Determine the (X, Y) coordinate at the center of the cell enclosing the given text.  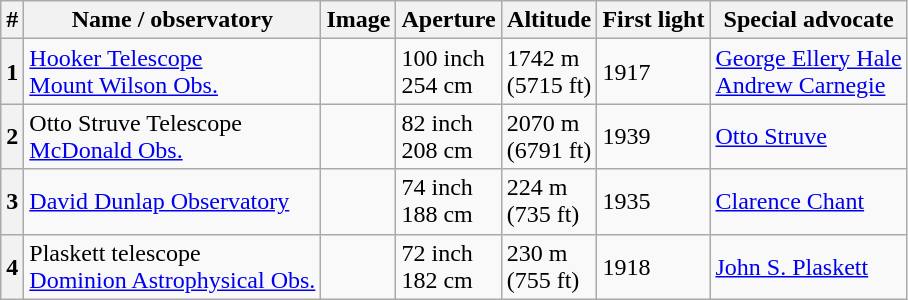
3 (12, 202)
Aperture (448, 20)
Otto Struve (808, 136)
230 m (755 ft) (549, 266)
Hooker Telescope Mount Wilson Obs. (172, 72)
1 (12, 72)
2070 m (6791 ft) (549, 136)
1917 (654, 72)
224 m (735 ft) (549, 202)
4 (12, 266)
Altitude (549, 20)
100 inch 254 cm (448, 72)
72 inch 182 cm (448, 266)
Clarence Chant (808, 202)
Special advocate (808, 20)
# (12, 20)
1742 m (5715 ft) (549, 72)
Otto Struve Telescope McDonald Obs. (172, 136)
74 inch 188 cm (448, 202)
82 inch 208 cm (448, 136)
George Ellery Hale Andrew Carnegie (808, 72)
1935 (654, 202)
John S. Plaskett (808, 266)
1918 (654, 266)
Image (358, 20)
David Dunlap Observatory (172, 202)
First light (654, 20)
Plaskett telescope Dominion Astrophysical Obs. (172, 266)
1939 (654, 136)
2 (12, 136)
Name / observatory (172, 20)
